Output the [x, y] coordinate of the center of the cell containing the given text.  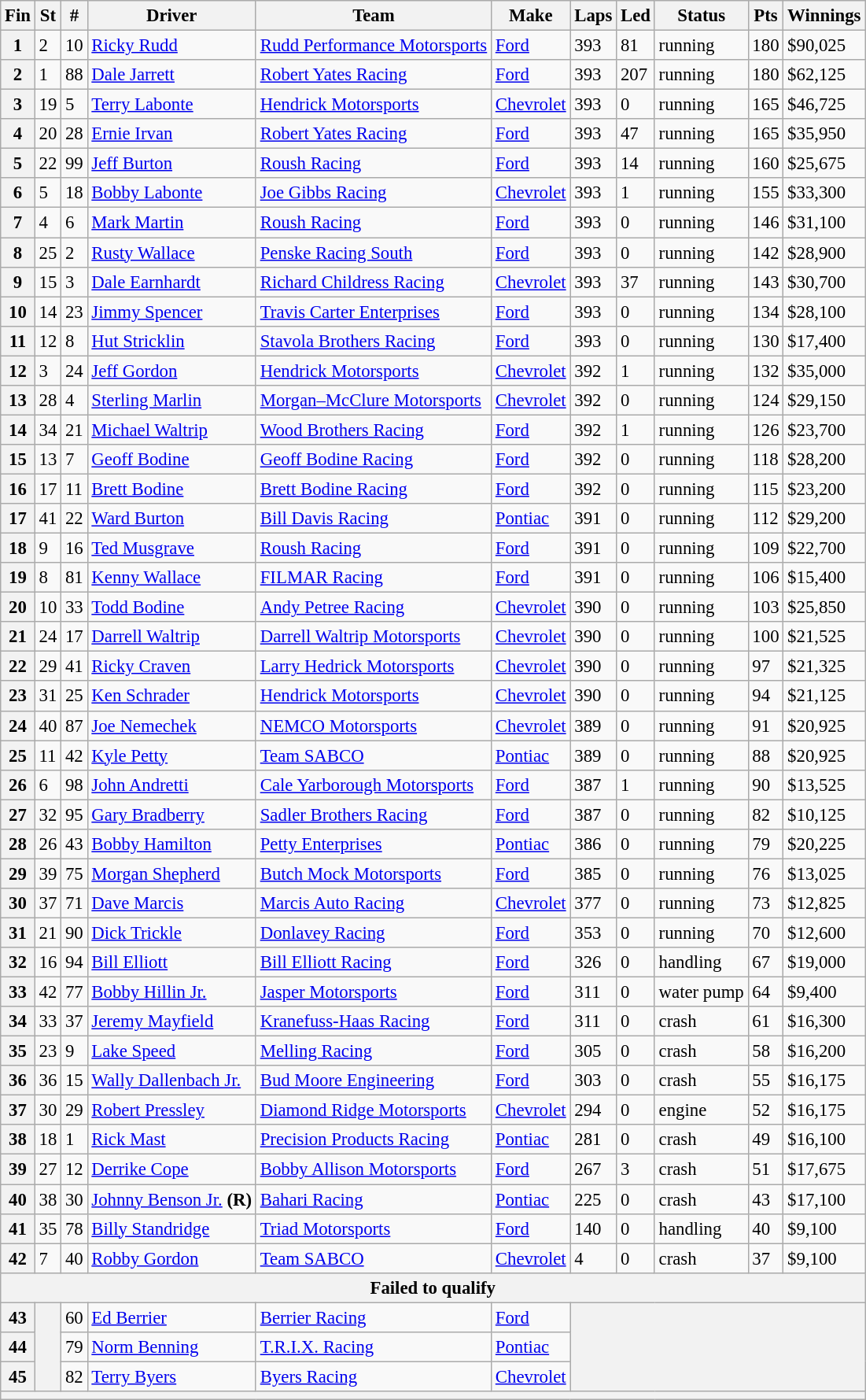
353 [593, 933]
143 [766, 282]
64 [766, 992]
$28,900 [824, 253]
Geoff Bodine [171, 460]
$22,700 [824, 549]
45 [18, 1376]
Led [636, 16]
Laps [593, 16]
$46,725 [824, 105]
160 [766, 164]
Ricky Craven [171, 667]
Larry Hedrick Motorsports [373, 667]
Status [702, 16]
106 [766, 578]
126 [766, 430]
$29,150 [824, 401]
Bobby Hamilton [171, 844]
$35,950 [824, 134]
FILMAR Racing [373, 578]
Ted Musgrave [171, 549]
Kyle Petty [171, 755]
70 [766, 933]
Terry Byers [171, 1376]
Brett Bodine [171, 489]
water pump [702, 992]
130 [766, 341]
Wally Dallenbach Jr. [171, 1080]
Jeremy Mayfield [171, 1021]
Diamond Ridge Motorsports [373, 1110]
$9,400 [824, 992]
Marcis Auto Racing [373, 903]
$23,200 [824, 489]
118 [766, 460]
T.R.I.X. Racing [373, 1347]
155 [766, 193]
Bobby Allison Motorsports [373, 1169]
Lake Speed [171, 1051]
Kranefuss-Haas Racing [373, 1021]
Bill Elliott [171, 962]
$12,825 [824, 903]
Triad Motorsports [373, 1228]
$13,025 [824, 874]
44 [18, 1347]
Ward Burton [171, 519]
$16,200 [824, 1051]
Winnings [824, 16]
$30,700 [824, 282]
Stavola Brothers Racing [373, 341]
142 [766, 253]
67 [766, 962]
91 [766, 726]
$25,850 [824, 608]
St [47, 16]
Donlavey Racing [373, 933]
Dave Marcis [171, 903]
326 [593, 962]
Ernie Irvan [171, 134]
61 [766, 1021]
Bobby Labonte [171, 193]
146 [766, 223]
377 [593, 903]
Billy Standridge [171, 1228]
49 [766, 1140]
Hut Stricklin [171, 341]
$90,025 [824, 46]
Andy Petree Racing [373, 608]
$28,100 [824, 312]
Team [373, 16]
$35,000 [824, 371]
$15,400 [824, 578]
55 [766, 1080]
97 [766, 667]
134 [766, 312]
95 [74, 815]
$21,125 [824, 696]
# [74, 16]
Precision Products Racing [373, 1140]
$29,200 [824, 519]
303 [593, 1080]
Rusty Wallace [171, 253]
267 [593, 1169]
Bud Moore Engineering [373, 1080]
Butch Mock Motorsports [373, 874]
$21,525 [824, 637]
Sterling Marlin [171, 401]
Fin [18, 16]
$19,000 [824, 962]
124 [766, 401]
$13,525 [824, 785]
Jasper Motorsports [373, 992]
Darrell Waltrip Motorsports [373, 637]
$62,125 [824, 75]
281 [593, 1140]
Penske Racing South [373, 253]
Travis Carter Enterprises [373, 312]
Michael Waltrip [171, 430]
Kenny Wallace [171, 578]
Jimmy Spencer [171, 312]
Geoff Bodine Racing [373, 460]
Derrike Cope [171, 1169]
109 [766, 549]
Joe Gibbs Racing [373, 193]
$31,100 [824, 223]
87 [74, 726]
Gary Bradberry [171, 815]
Failed to qualify [433, 1287]
Jeff Gordon [171, 371]
$20,225 [824, 844]
Melling Racing [373, 1051]
Darrell Waltrip [171, 637]
58 [766, 1051]
140 [593, 1228]
100 [766, 637]
NEMCO Motorsports [373, 726]
Bill Davis Racing [373, 519]
Bobby Hillin Jr. [171, 992]
Norm Benning [171, 1347]
$28,200 [824, 460]
Rick Mast [171, 1140]
$16,300 [824, 1021]
Mark Martin [171, 223]
Wood Brothers Racing [373, 430]
Joe Nemechek [171, 726]
$21,325 [824, 667]
Morgan Shepherd [171, 874]
Cale Yarborough Motorsports [373, 785]
$23,700 [824, 430]
$10,125 [824, 815]
Sadler Brothers Racing [373, 815]
Make [531, 16]
engine [702, 1110]
98 [74, 785]
103 [766, 608]
78 [74, 1228]
Morgan–McClure Motorsports [373, 401]
$17,400 [824, 341]
51 [766, 1169]
115 [766, 489]
73 [766, 903]
$33,300 [824, 193]
76 [766, 874]
Brett Bodine Racing [373, 489]
60 [74, 1317]
$16,100 [824, 1140]
Dale Jarrett [171, 75]
$17,100 [824, 1199]
Ricky Rudd [171, 46]
$17,675 [824, 1169]
52 [766, 1110]
Ed Berrier [171, 1317]
225 [593, 1199]
Rudd Performance Motorsports [373, 46]
Robby Gordon [171, 1258]
$25,675 [824, 164]
132 [766, 371]
386 [593, 844]
305 [593, 1051]
Ken Schrader [171, 696]
Jeff Burton [171, 164]
Johnny Benson Jr. (R) [171, 1199]
71 [74, 903]
Bahari Racing [373, 1199]
Todd Bodine [171, 608]
Byers Racing [373, 1376]
Dick Trickle [171, 933]
Richard Childress Racing [373, 282]
294 [593, 1110]
Driver [171, 16]
77 [74, 992]
John Andretti [171, 785]
Terry Labonte [171, 105]
112 [766, 519]
99 [74, 164]
Dale Earnhardt [171, 282]
Berrier Racing [373, 1317]
207 [636, 75]
Pts [766, 16]
$12,600 [824, 933]
Robert Pressley [171, 1110]
Bill Elliott Racing [373, 962]
47 [636, 134]
75 [74, 874]
Petty Enterprises [373, 844]
385 [593, 874]
